Scan for the cell matching the given text and deliver its (x, y) coordinate at center. 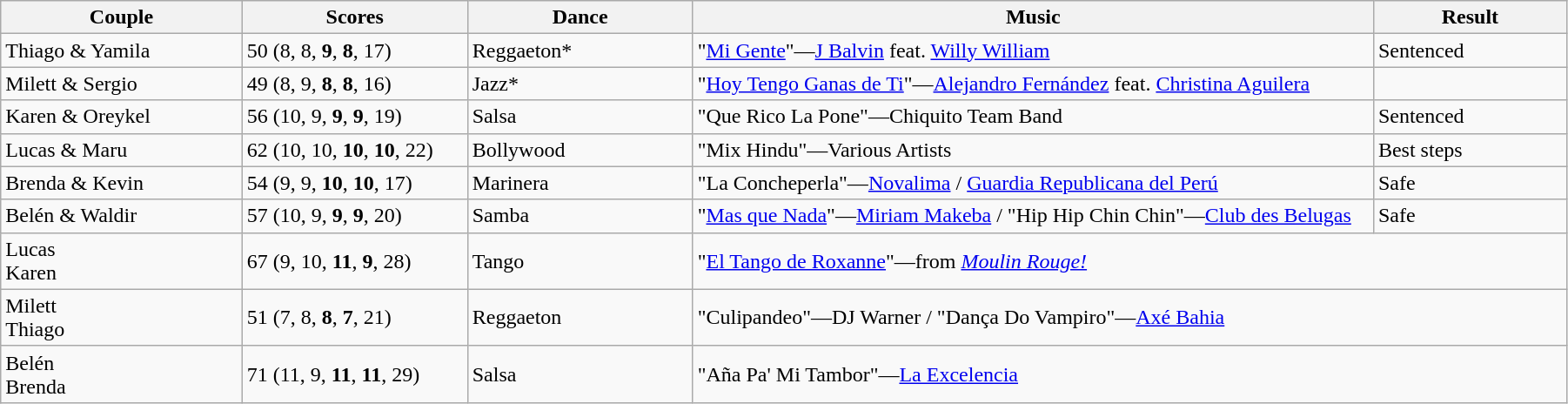
Music (1033, 17)
"Mi Gente"—J Balvin feat. Willy William (1033, 50)
50 (8, 8, 9, 8, 17) (355, 50)
Karen & Oreykel (122, 117)
Result (1470, 17)
"Aña Pa' Mi Tambor"—La Excelencia (1129, 374)
57 (10, 9, 9, 9, 20) (355, 216)
BelénBrenda (122, 374)
Best steps (1470, 150)
71 (11, 9, 11, 11, 29) (355, 374)
67 (9, 10, 11, 9, 28) (355, 261)
Tango (580, 261)
Reggaeton (580, 317)
62 (10, 10, 10, 10, 22) (355, 150)
MilettThiago (122, 317)
Jazz* (580, 84)
"Que Rico La Pone"—Chiquito Team Band (1033, 117)
49 (8, 9, 8, 8, 16) (355, 84)
Couple (122, 17)
"Mix Hindu"—Various Artists (1033, 150)
51 (7, 8, 8, 7, 21) (355, 317)
Reggaeton* (580, 50)
Scores (355, 17)
Thiago & Yamila (122, 50)
"Hoy Tengo Ganas de Ti"—Alejandro Fernández feat. Christina Aguilera (1033, 84)
Belén & Waldir (122, 216)
Samba (580, 216)
Marinera (580, 183)
Brenda & Kevin (122, 183)
56 (10, 9, 9, 9, 19) (355, 117)
"Culipandeo"—DJ Warner / "Dança Do Vampiro"—Axé Bahia (1129, 317)
"La Concheperla"—Novalima / Guardia Republicana del Perú (1033, 183)
LucasKaren (122, 261)
Dance (580, 17)
54 (9, 9, 10, 10, 17) (355, 183)
"El Tango de Roxanne"—from Moulin Rouge! (1129, 261)
Milett & Sergio (122, 84)
"Mas que Nada"—Miriam Makeba / "Hip Hip Chin Chin"—Club des Belugas (1033, 216)
Lucas & Maru (122, 150)
Bollywood (580, 150)
